Determine the [X, Y] coordinate at the center of the cell enclosing the given text.  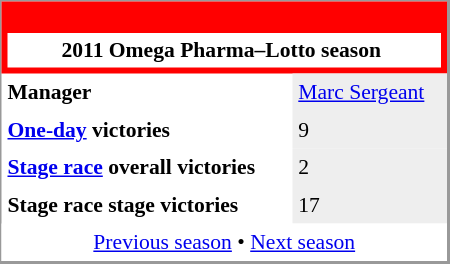
Stage race overall victories [148, 167]
Marc Sergeant [370, 93]
9 [370, 130]
17 [370, 205]
2 [370, 167]
Stage race stage victories [148, 205]
One-day victories [148, 130]
Previous season • Next season [225, 243]
Manager [148, 93]
